Find where the given text appears and provide that cell's center as [X, Y] coordinate. 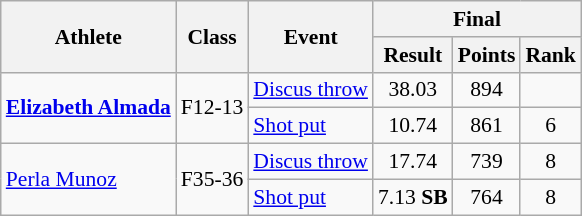
Rank [550, 55]
38.03 [413, 90]
17.74 [413, 162]
739 [487, 162]
Elizabeth Almada [88, 108]
F12-13 [212, 108]
Class [212, 36]
861 [487, 126]
Perla Munoz [88, 180]
Result [413, 55]
F35-36 [212, 180]
6 [550, 126]
7.13 SB [413, 197]
764 [487, 197]
894 [487, 90]
Event [310, 36]
Points [487, 55]
Athlete [88, 36]
10.74 [413, 126]
Final [477, 19]
